From the cell containing the given text, extract its center point as (x, y) coordinate. 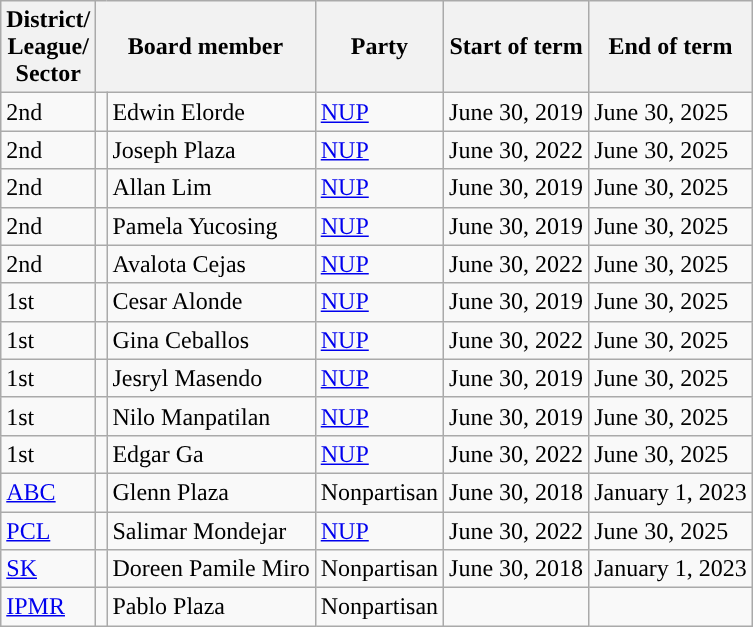
ABC (48, 492)
District/League/Sector (48, 47)
Gina Ceballos (211, 340)
Glenn Plaza (211, 492)
Start of term (516, 47)
Cesar Alonde (211, 302)
IPMR (48, 607)
Jesryl Masendo (211, 378)
Joseph Plaza (211, 150)
Allan Lim (211, 188)
Edwin Elorde (211, 112)
Doreen Pamile Miro (211, 569)
Party (379, 47)
Pablo Plaza (211, 607)
PCL (48, 531)
Avalota Cejas (211, 264)
Pamela Yucosing (211, 226)
End of term (671, 47)
Edgar Ga (211, 454)
SK (48, 569)
Nilo Manpatilan (211, 416)
Board member (206, 47)
Salimar Mondejar (211, 531)
